Capture the cell that displays the provided text and extract its (x, y) central coordinate. 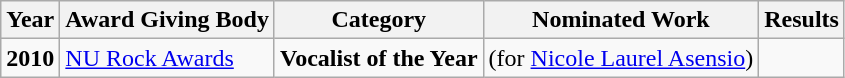
2010 (30, 58)
Nominated Work (621, 20)
Vocalist of the Year (378, 58)
Award Giving Body (168, 20)
Category (378, 20)
Year (30, 20)
NU Rock Awards (168, 58)
Results (802, 20)
(for Nicole Laurel Asensio) (621, 58)
